From the cell containing the given text, extract its center point as [X, Y] coordinate. 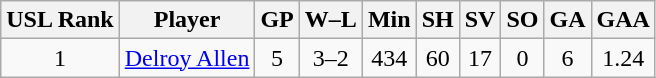
60 [438, 58]
Min [389, 20]
1 [60, 58]
USL Rank [60, 20]
3–2 [330, 58]
17 [480, 58]
0 [522, 58]
SV [480, 20]
GA [568, 20]
GP [277, 20]
Delroy Allen [187, 58]
5 [277, 58]
SO [522, 20]
434 [389, 58]
Player [187, 20]
6 [568, 58]
1.24 [623, 58]
W–L [330, 20]
SH [438, 20]
GAA [623, 20]
